Detect which cell encompasses the target text, then output its [X, Y] center coordinate. 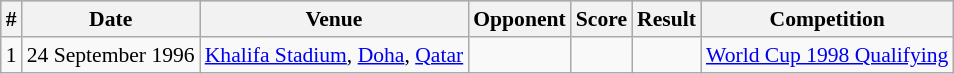
Score [602, 19]
Result [666, 19]
World Cup 1998 Qualifying [827, 55]
Opponent [520, 19]
Venue [334, 19]
# [12, 19]
24 September 1996 [111, 55]
Competition [827, 19]
Date [111, 19]
1 [12, 55]
Khalifa Stadium, Doha, Qatar [334, 55]
